Search for the cell housing the specified text and yield its [X, Y] center coordinate. 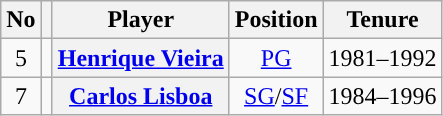
1984–1996 [382, 96]
Tenure [382, 20]
SG/SF [276, 96]
Carlos Lisboa [140, 96]
5 [21, 58]
7 [21, 96]
PG [276, 58]
Position [276, 20]
No [21, 20]
Player [140, 20]
Henrique Vieira [140, 58]
1981–1992 [382, 58]
